Detect which cell encompasses the target text, then output its (x, y) center coordinate. 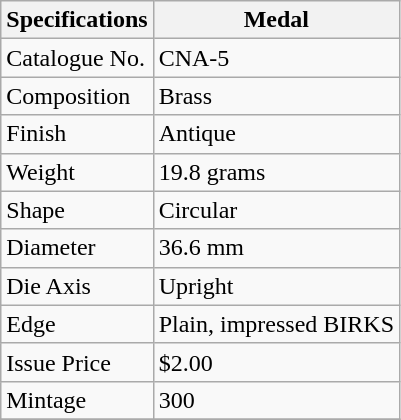
Issue Price (77, 362)
Medal (276, 20)
36.6 mm (276, 248)
Die Axis (77, 286)
Catalogue No. (77, 58)
Mintage (77, 400)
Shape (77, 210)
Circular (276, 210)
Specifications (77, 20)
19.8 grams (276, 172)
Edge (77, 324)
Upright (276, 286)
CNA-5 (276, 58)
300 (276, 400)
Composition (77, 96)
Plain, impressed BIRKS (276, 324)
Brass (276, 96)
Weight (77, 172)
Finish (77, 134)
$2.00 (276, 362)
Antique (276, 134)
Diameter (77, 248)
